Return the (x, y) coordinate for the center point of the cell that contains the specified text.  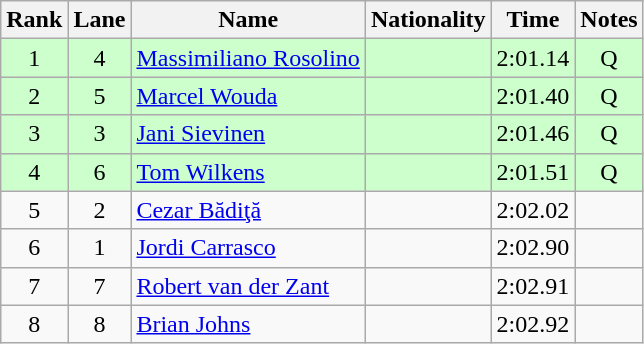
Cezar Bădiţă (248, 210)
Jordi Carrasco (248, 248)
Nationality (428, 20)
Brian Johns (248, 324)
2:01.51 (533, 172)
Jani Sievinen (248, 134)
Tom Wilkens (248, 172)
Notes (609, 20)
Robert van der Zant (248, 286)
Rank (34, 20)
Massimiliano Rosolino (248, 58)
2:02.90 (533, 248)
2:01.14 (533, 58)
2:02.02 (533, 210)
Lane (100, 20)
2:01.46 (533, 134)
2:02.92 (533, 324)
2:02.91 (533, 286)
2:01.40 (533, 96)
Time (533, 20)
Marcel Wouda (248, 96)
Name (248, 20)
